Pinpoint the cell where the given text exists, returning its (X, Y) midpoint coordinate. 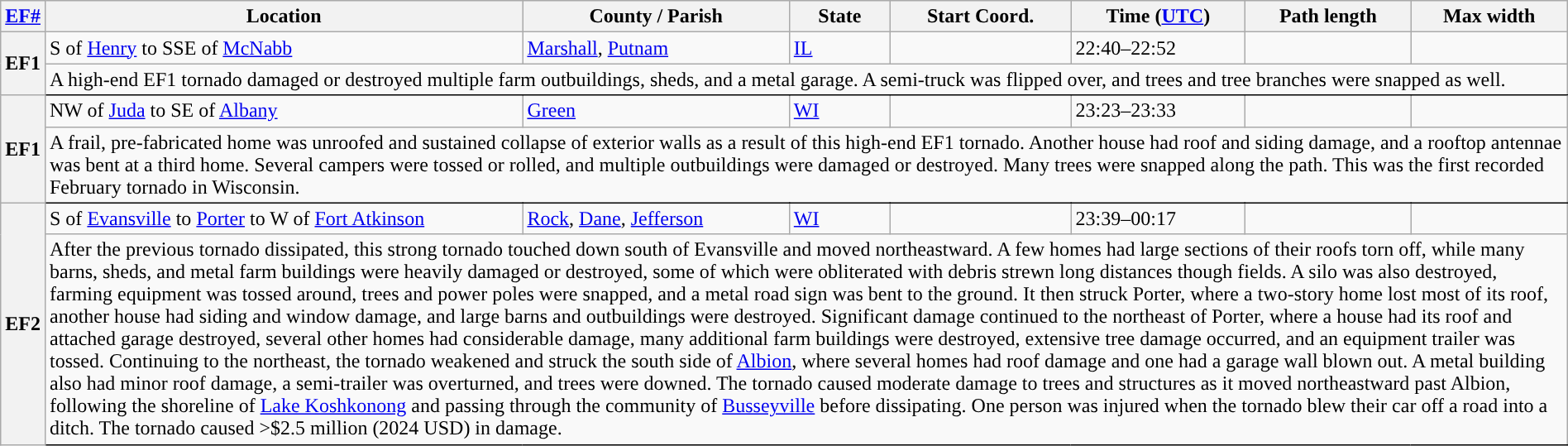
NW of Juda to SE of Albany (283, 111)
Location (283, 17)
Start Coord. (981, 17)
Time (UTC) (1158, 17)
EF2 (23, 324)
S of Evansville to Porter to W of Fort Atkinson (283, 218)
23:23–23:33 (1158, 111)
Marshall, Putnam (656, 48)
County / Parish (656, 17)
Max width (1489, 17)
State (839, 17)
Rock, Dane, Jefferson (656, 218)
S of Henry to SSE of McNabb (283, 48)
23:39–00:17 (1158, 218)
22:40–22:52 (1158, 48)
Path length (1328, 17)
IL (839, 48)
Green (656, 111)
EF# (23, 17)
